Determine the (X, Y) coordinate at the center of the cell enclosing the given text.  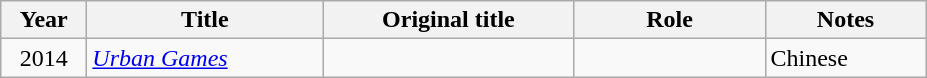
2014 (44, 58)
Year (44, 20)
Notes (846, 20)
Title (205, 20)
Chinese (846, 58)
Original title (448, 20)
Role (670, 20)
Urban Games (205, 58)
